Capture the cell that displays the provided text and extract its [x, y] central coordinate. 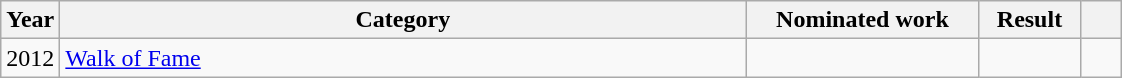
2012 [30, 58]
Year [30, 20]
Category [403, 20]
Result [1030, 20]
Walk of Fame [403, 58]
Nominated work [862, 20]
